Find where the given text appears and provide that cell's center as (X, Y) coordinate. 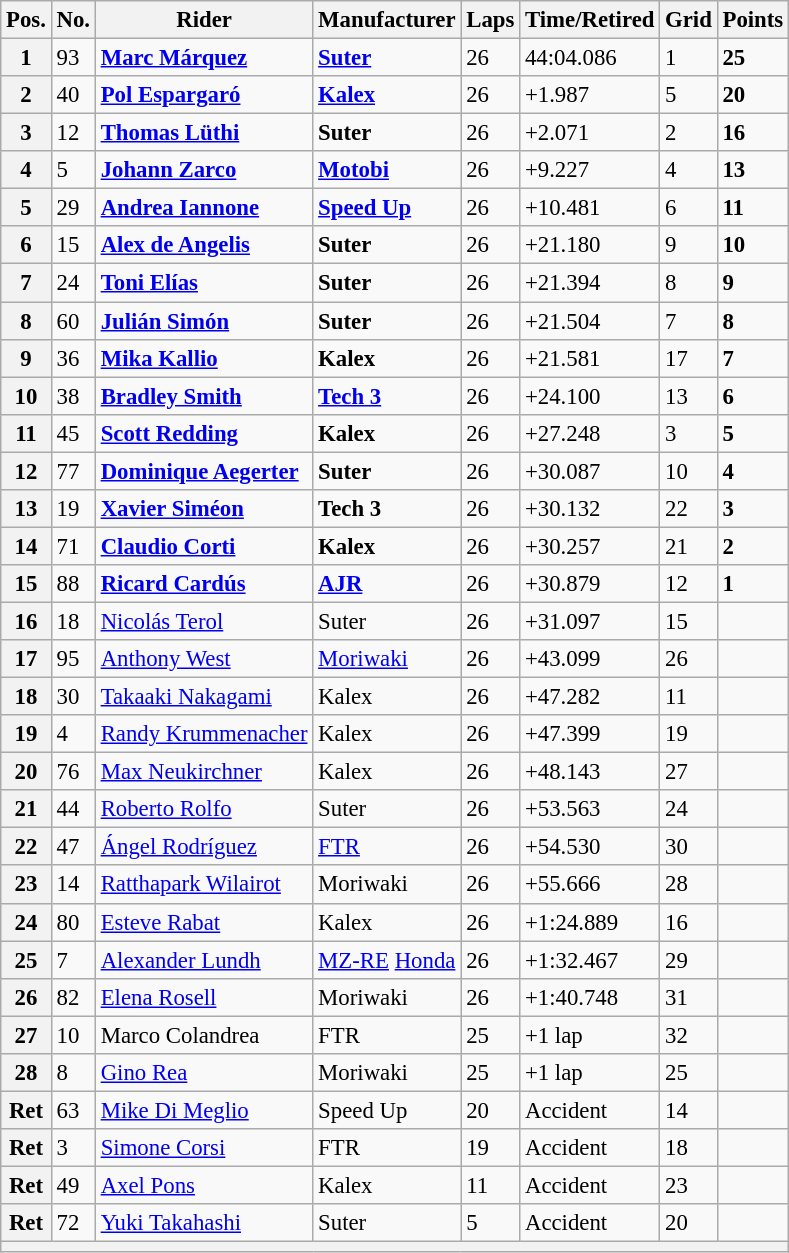
Julián Simón (204, 321)
Claudio Corti (204, 546)
Points (752, 20)
44:04.086 (590, 58)
88 (73, 584)
Max Neukirchner (204, 772)
38 (73, 396)
Rider (204, 20)
63 (73, 1110)
Anthony West (204, 659)
+21.394 (590, 283)
+30.257 (590, 546)
+21.180 (590, 245)
Axel Pons (204, 1185)
Nicolás Terol (204, 621)
AJR (387, 584)
Pol Espargaró (204, 95)
+43.099 (590, 659)
Ángel Rodríguez (204, 847)
Andrea Iannone (204, 208)
Thomas Lüthi (204, 133)
+47.282 (590, 697)
Roberto Rolfo (204, 809)
+30.879 (590, 584)
Motobi (387, 170)
+53.563 (590, 809)
76 (73, 772)
47 (73, 847)
Gino Rea (204, 1073)
45 (73, 433)
82 (73, 997)
44 (73, 809)
+10.481 (590, 208)
+1.987 (590, 95)
Grid (688, 20)
+1:40.748 (590, 997)
32 (688, 1035)
Manufacturer (387, 20)
Takaaki Nakagami (204, 697)
Dominique Aegerter (204, 471)
49 (73, 1185)
Yuki Takahashi (204, 1223)
+30.087 (590, 471)
+24.100 (590, 396)
+21.581 (590, 358)
Esteve Rabat (204, 922)
+31.097 (590, 621)
Alex de Angelis (204, 245)
+9.227 (590, 170)
Randy Krummenacher (204, 734)
95 (73, 659)
+21.504 (590, 321)
Johann Zarco (204, 170)
Time/Retired (590, 20)
+55.666 (590, 885)
93 (73, 58)
+54.530 (590, 847)
Xavier Siméon (204, 509)
31 (688, 997)
MZ-RE Honda (387, 960)
Elena Rosell (204, 997)
71 (73, 546)
Simone Corsi (204, 1148)
Marc Márquez (204, 58)
Alexander Lundh (204, 960)
+2.071 (590, 133)
40 (73, 95)
77 (73, 471)
Laps (490, 20)
60 (73, 321)
+27.248 (590, 433)
Marco Colandrea (204, 1035)
Bradley Smith (204, 396)
72 (73, 1223)
Scott Redding (204, 433)
+48.143 (590, 772)
Ratthapark Wilairot (204, 885)
Pos. (26, 20)
Ricard Cardús (204, 584)
80 (73, 922)
+47.399 (590, 734)
+1:24.889 (590, 922)
36 (73, 358)
Toni Elías (204, 283)
Mika Kallio (204, 358)
+30.132 (590, 509)
+1:32.467 (590, 960)
No. (73, 20)
Mike Di Meglio (204, 1110)
